Pinpoint the cell where the given text exists, returning its (X, Y) midpoint coordinate. 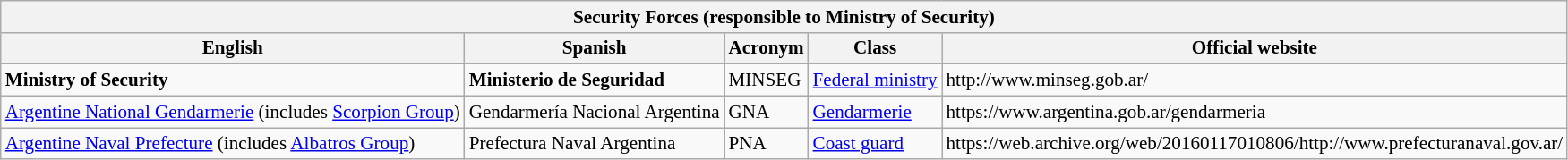
Argentine National Gendarmerie (includes Scorpion Group) (233, 111)
Federal ministry (876, 80)
MINSEG (767, 80)
GNA (767, 111)
Ministry of Security (233, 80)
http://www.minseg.gob.ar/ (1255, 80)
Security Forces (responsible to Ministry of Security) (784, 16)
https://web.archive.org/web/20160117010806/http://www.prefecturanaval.gov.ar/ (1255, 143)
Argentine Naval Prefecture (includes Albatros Group) (233, 143)
Prefectura Naval Argentina (595, 143)
English (233, 48)
Coast guard (876, 143)
https://www.argentina.gob.ar/gendarmeria (1255, 111)
Ministerio de Seguridad (595, 80)
Acronym (767, 48)
Class (876, 48)
Gendarmerie (876, 111)
Spanish (595, 48)
PNA (767, 143)
Gendarmería Nacional Argentina (595, 111)
Official website (1255, 48)
